Locate the cell with the specified text and output its [X, Y] center coordinate. 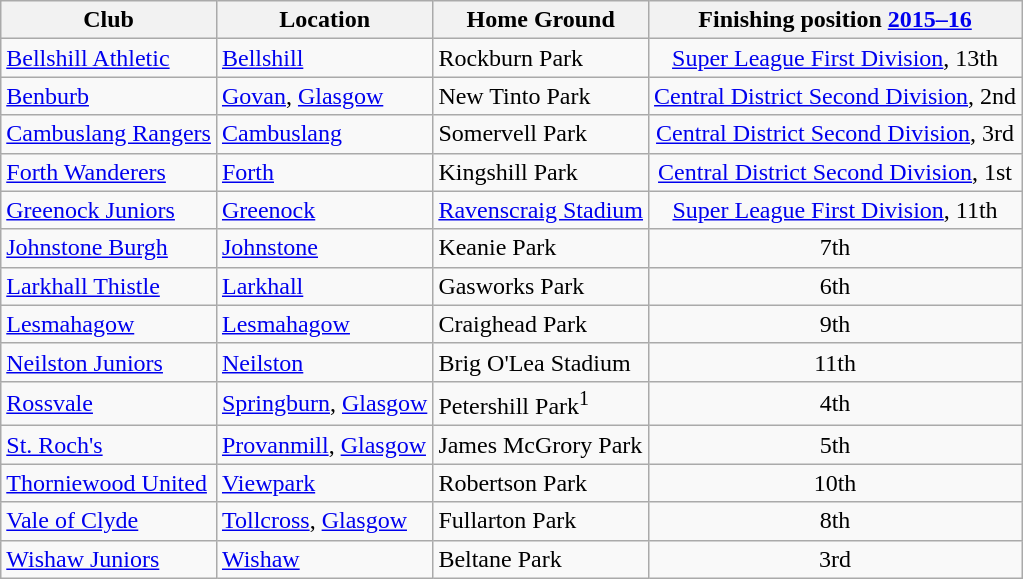
5th [836, 445]
Club [109, 20]
4th [836, 404]
Bellshill [324, 58]
11th [836, 362]
Neilston Juniors [109, 362]
10th [836, 483]
Central District Second Division, 3rd [836, 134]
Location [324, 20]
Ravenscraig Stadium [541, 210]
Tollcross, Glasgow [324, 521]
8th [836, 521]
Keanie Park [541, 248]
9th [836, 324]
Provanmill, Glasgow [324, 445]
6th [836, 286]
Petershill Park1 [541, 404]
Larkhall Thistle [109, 286]
Robertson Park [541, 483]
Rossvale [109, 404]
Thorniewood United [109, 483]
Viewpark [324, 483]
Cambuslang [324, 134]
Gasworks Park [541, 286]
7th [836, 248]
Greenock [324, 210]
Central District Second Division, 2nd [836, 96]
New Tinto Park [541, 96]
Central District Second Division, 1st [836, 172]
Forth [324, 172]
Johnstone Burgh [109, 248]
Wishaw Juniors [109, 559]
Greenock Juniors [109, 210]
Super League First Division, 13th [836, 58]
James McGrory Park [541, 445]
Brig O'Lea Stadium [541, 362]
Neilston [324, 362]
Larkhall [324, 286]
Wishaw [324, 559]
Forth Wanderers [109, 172]
Springburn, Glasgow [324, 404]
Vale of Clyde [109, 521]
Kingshill Park [541, 172]
Craighead Park [541, 324]
Finishing position 2015–16 [836, 20]
Somervell Park [541, 134]
Super League First Division, 11th [836, 210]
3rd [836, 559]
Bellshill Athletic [109, 58]
St. Roch's [109, 445]
Rockburn Park [541, 58]
Beltane Park [541, 559]
Govan, Glasgow [324, 96]
Benburb [109, 96]
Johnstone [324, 248]
Cambuslang Rangers [109, 134]
Fullarton Park [541, 521]
Home Ground [541, 20]
